Search for the cell housing the specified text and yield its [X, Y] center coordinate. 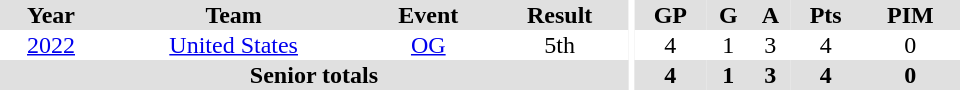
GP [670, 15]
Result [560, 15]
Team [234, 15]
G [728, 15]
PIM [910, 15]
Event [428, 15]
5th [560, 45]
Year [51, 15]
2022 [51, 45]
United States [234, 45]
Pts [826, 15]
OG [428, 45]
A [770, 15]
Senior totals [314, 75]
